Output the [x, y] coordinate of the center of the cell containing the given text.  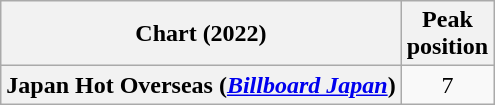
Japan Hot Overseas (Billboard Japan) [201, 85]
Peakposition [447, 34]
7 [447, 85]
Chart (2022) [201, 34]
